Capture the cell that displays the provided text and extract its (X, Y) central coordinate. 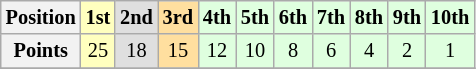
8th (369, 17)
5th (255, 17)
2nd (136, 17)
6th (293, 17)
18 (136, 51)
12 (217, 51)
Position (41, 17)
2 (407, 51)
6 (331, 51)
1 (450, 51)
10 (255, 51)
8 (293, 51)
9th (407, 17)
7th (331, 17)
Points (41, 51)
1st (98, 17)
3rd (178, 17)
25 (98, 51)
15 (178, 51)
4th (217, 17)
10th (450, 17)
4 (369, 51)
